Output the [X, Y] coordinate of the center of the cell containing the given text.  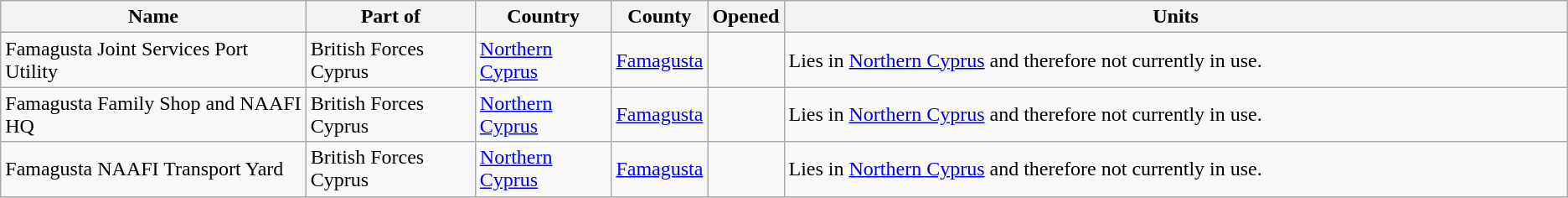
County [660, 17]
Famagusta Joint Services Port Utility [154, 60]
Name [154, 17]
Part of [390, 17]
Famagusta NAAFI Transport Yard [154, 169]
Country [543, 17]
Units [1176, 17]
Opened [745, 17]
Famagusta Family Shop and NAAFI HQ [154, 114]
